Determine the [X, Y] coordinate at the center of the cell enclosing the given text.  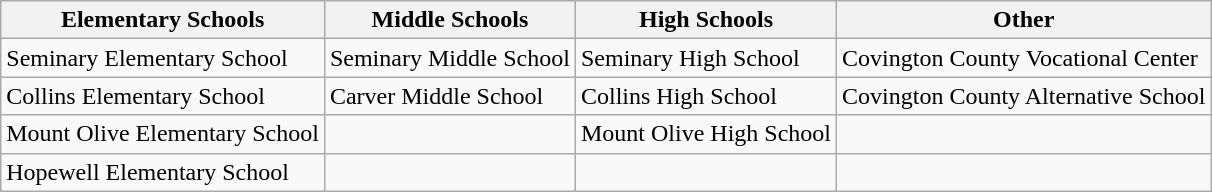
Other [1024, 20]
Seminary Middle School [450, 58]
Middle Schools [450, 20]
Seminary Elementary School [163, 58]
Seminary High School [706, 58]
Hopewell Elementary School [163, 172]
High Schools [706, 20]
Mount Olive High School [706, 134]
Covington County Vocational Center [1024, 58]
Covington County Alternative School [1024, 96]
Collins High School [706, 96]
Carver Middle School [450, 96]
Elementary Schools [163, 20]
Mount Olive Elementary School [163, 134]
Collins Elementary School [163, 96]
